Determine the [x, y] coordinate at the center of the cell enclosing the given text.  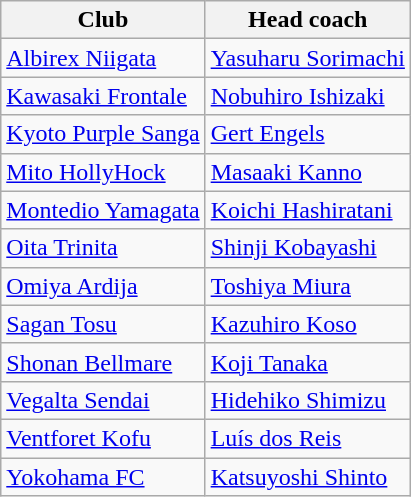
Vegalta Sendai [103, 400]
Shonan Bellmare [103, 362]
Club [103, 20]
Kyoto Purple Sanga [103, 134]
Head coach [308, 20]
Gert Engels [308, 134]
Hidehiko Shimizu [308, 400]
Ventforet Kofu [103, 438]
Toshiya Miura [308, 286]
Shinji Kobayashi [308, 248]
Masaaki Kanno [308, 172]
Yasuharu Sorimachi [308, 58]
Yokohama FC [103, 477]
Katsuyoshi Shinto [308, 477]
Oita Trinita [103, 248]
Nobuhiro Ishizaki [308, 96]
Omiya Ardija [103, 286]
Sagan Tosu [103, 324]
Kazuhiro Koso [308, 324]
Koichi Hashiratani [308, 210]
Montedio Yamagata [103, 210]
Albirex Niigata [103, 58]
Kawasaki Frontale [103, 96]
Luís dos Reis [308, 438]
Mito HollyHock [103, 172]
Koji Tanaka [308, 362]
